Find where the given text appears and provide that cell's center as (x, y) coordinate. 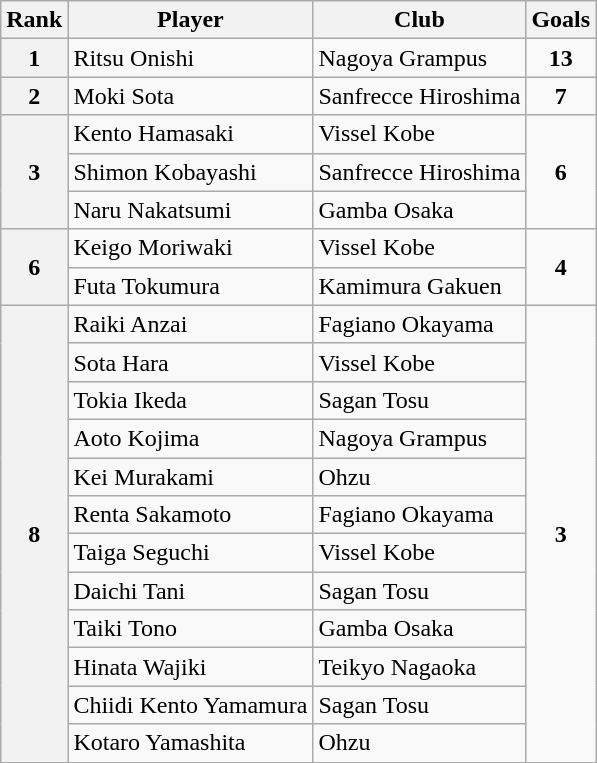
Raiki Anzai (190, 324)
Teikyo Nagaoka (420, 667)
Futa Tokumura (190, 286)
Tokia Ikeda (190, 400)
Aoto Kojima (190, 438)
Sota Hara (190, 362)
8 (34, 534)
Shimon Kobayashi (190, 172)
Hinata Wajiki (190, 667)
1 (34, 58)
Renta Sakamoto (190, 515)
Taiga Seguchi (190, 553)
Daichi Tani (190, 591)
4 (561, 267)
Keigo Moriwaki (190, 248)
Kotaro Yamashita (190, 743)
Naru Nakatsumi (190, 210)
Player (190, 20)
Club (420, 20)
Kamimura Gakuen (420, 286)
Goals (561, 20)
Chiidi Kento Yamamura (190, 705)
Rank (34, 20)
Kento Hamasaki (190, 134)
7 (561, 96)
Taiki Tono (190, 629)
13 (561, 58)
2 (34, 96)
Ritsu Onishi (190, 58)
Kei Murakami (190, 477)
Moki Sota (190, 96)
